From the cell containing the given text, extract its center point as [X, Y] coordinate. 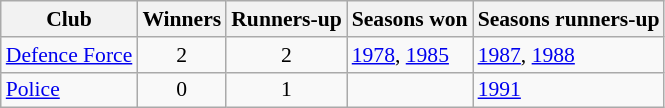
1978, 1985 [410, 55]
1991 [569, 90]
Defence Force [70, 55]
Police [70, 90]
Winners [182, 19]
Seasons runners-up [569, 19]
Club [70, 19]
0 [182, 90]
Runners-up [286, 19]
1 [286, 90]
1987, 1988 [569, 55]
Seasons won [410, 19]
